Locate the cell with the specified text and output its (x, y) center coordinate. 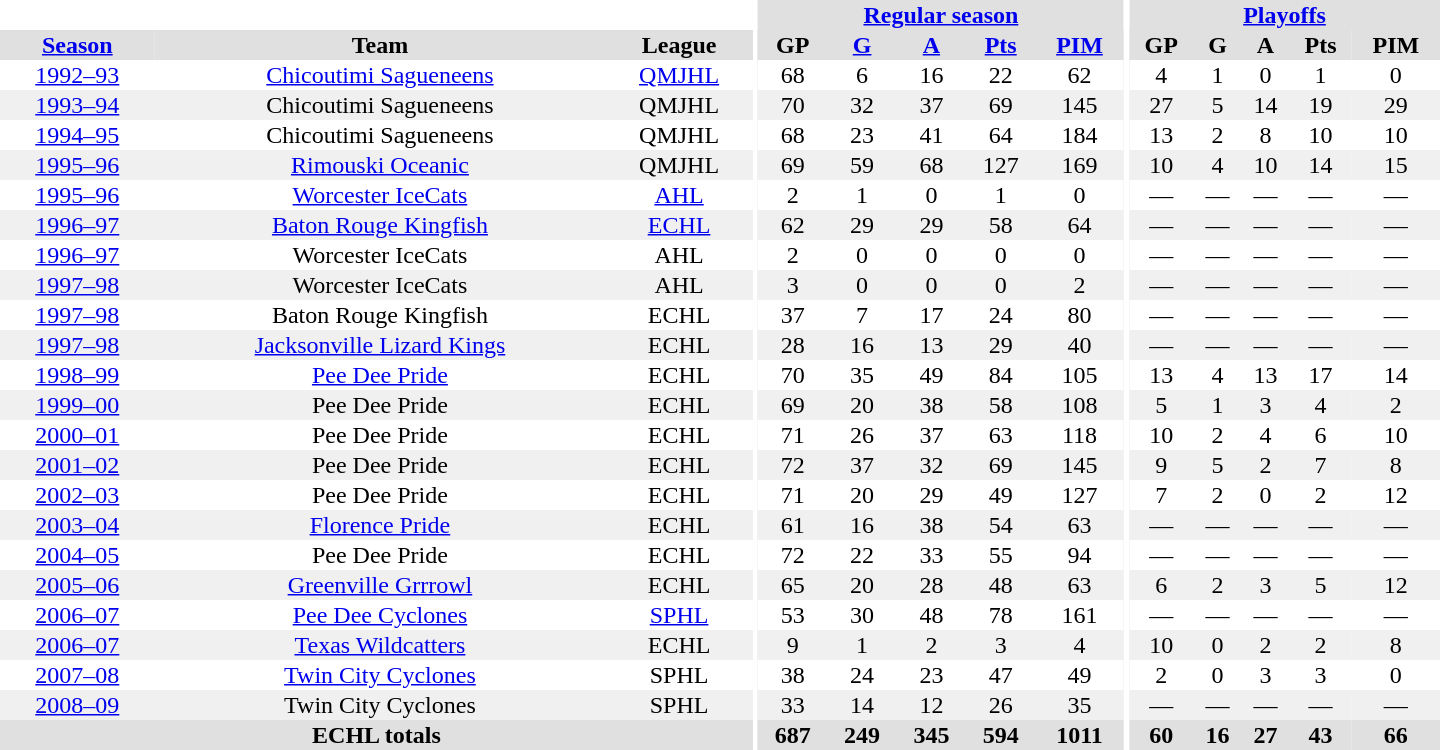
66 (1396, 735)
2001–02 (78, 465)
184 (1079, 135)
2005–06 (78, 585)
Rimouski Oceanic (380, 165)
161 (1079, 615)
61 (792, 525)
59 (862, 165)
Playoffs (1284, 15)
19 (1320, 105)
94 (1079, 555)
2004–05 (78, 555)
108 (1079, 405)
15 (1396, 165)
30 (862, 615)
78 (1000, 615)
1011 (1079, 735)
47 (1000, 675)
80 (1079, 315)
55 (1000, 555)
1993–94 (78, 105)
ECHL totals (376, 735)
249 (862, 735)
2007–08 (78, 675)
53 (792, 615)
Jacksonville Lizard Kings (380, 345)
1998–99 (78, 375)
Florence Pride (380, 525)
Regular season (941, 15)
2000–01 (78, 435)
41 (932, 135)
687 (792, 735)
65 (792, 585)
Team (380, 45)
60 (1162, 735)
Texas Wildcatters (380, 645)
105 (1079, 375)
84 (1000, 375)
345 (932, 735)
54 (1000, 525)
Greenville Grrrowl (380, 585)
League (679, 45)
Pee Dee Cyclones (380, 615)
2003–04 (78, 525)
1999–00 (78, 405)
43 (1320, 735)
1992–93 (78, 75)
40 (1079, 345)
594 (1000, 735)
169 (1079, 165)
118 (1079, 435)
2002–03 (78, 495)
Season (78, 45)
1994–95 (78, 135)
2008–09 (78, 705)
